Determine the [x, y] coordinate at the center of the cell enclosing the given text.  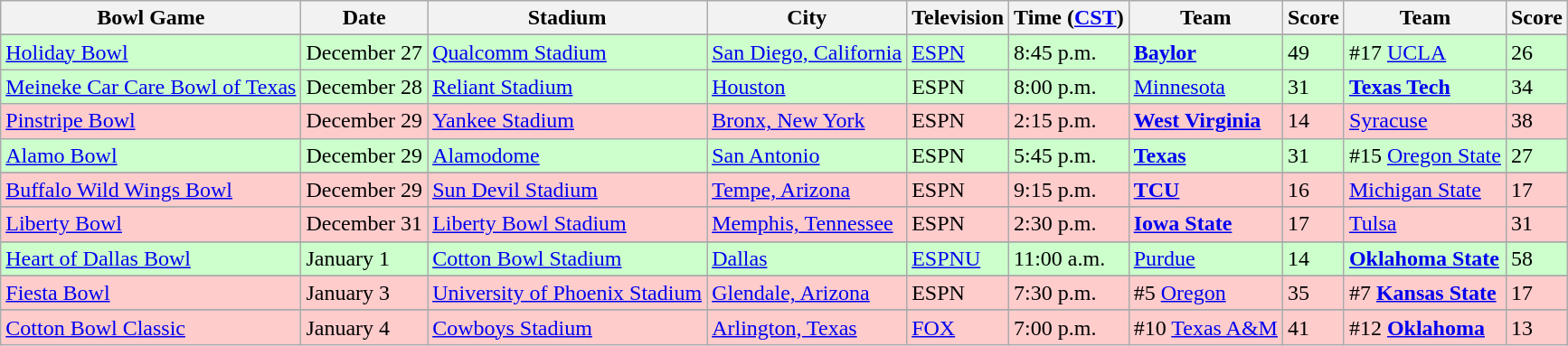
Pinstripe Bowl [151, 121]
Liberty Bowl [151, 224]
Arlington, Texas [807, 327]
Bronx, New York [807, 121]
FOX [959, 327]
December 28 [364, 87]
#7 Kansas State [1425, 293]
Memphis, Tennessee [807, 224]
#17 UCLA [1425, 52]
Oklahoma State [1425, 258]
41 [1313, 327]
9:15 p.m. [1069, 190]
Dallas [807, 258]
Cowboys Stadium [568, 327]
#12 Oklahoma [1425, 327]
Alamo Bowl [151, 155]
Minnesota [1205, 87]
Television [959, 18]
San Antonio [807, 155]
16 [1313, 190]
27 [1536, 155]
Date [364, 18]
Iowa State [1205, 224]
5:45 p.m. [1069, 155]
Heart of Dallas Bowl [151, 258]
#10 Texas A&M [1205, 327]
Meineke Car Care Bowl of Texas [151, 87]
December 31 [364, 224]
Michigan State [1425, 190]
Stadium [568, 18]
26 [1536, 52]
8:00 p.m. [1069, 87]
#15 Oregon State [1425, 155]
Cotton Bowl Stadium [568, 258]
Glendale, Arizona [807, 293]
Sun Devil Stadium [568, 190]
Cotton Bowl Classic [151, 327]
58 [1536, 258]
34 [1536, 87]
Holiday Bowl [151, 52]
Baylor [1205, 52]
11:00 a.m. [1069, 258]
Fiesta Bowl [151, 293]
Buffalo Wild Wings Bowl [151, 190]
2:15 p.m. [1069, 121]
Bowl Game [151, 18]
January 3 [364, 293]
7:00 p.m. [1069, 327]
University of Phoenix Stadium [568, 293]
49 [1313, 52]
Alamodome [568, 155]
#5 Oregon [1205, 293]
38 [1536, 121]
35 [1313, 293]
Houston [807, 87]
Reliant Stadium [568, 87]
San Diego, California [807, 52]
Liberty Bowl Stadium [568, 224]
December 27 [364, 52]
Yankee Stadium [568, 121]
West Virginia [1205, 121]
ESPNU [959, 258]
City [807, 18]
January 4 [364, 327]
Texas Tech [1425, 87]
13 [1536, 327]
Texas [1205, 155]
Qualcomm Stadium [568, 52]
2:30 p.m. [1069, 224]
Syracuse [1425, 121]
TCU [1205, 190]
January 1 [364, 258]
Tempe, Arizona [807, 190]
Tulsa [1425, 224]
7:30 p.m. [1069, 293]
8:45 p.m. [1069, 52]
Purdue [1205, 258]
Time (CST) [1069, 18]
